Provide the (x, y) coordinate of the cell's center where the given text is located.  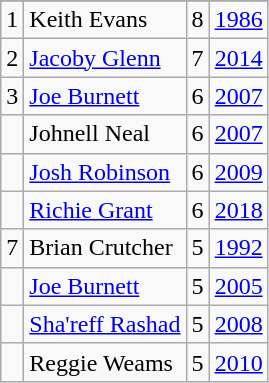
2005 (238, 286)
Sha'reff Rashad (105, 324)
Josh Robinson (105, 172)
8 (198, 20)
Brian Crutcher (105, 248)
Reggie Weams (105, 362)
2018 (238, 210)
2 (12, 58)
2010 (238, 362)
Keith Evans (105, 20)
Johnell Neal (105, 134)
2009 (238, 172)
1 (12, 20)
2008 (238, 324)
1992 (238, 248)
Richie Grant (105, 210)
3 (12, 96)
2014 (238, 58)
Jacoby Glenn (105, 58)
1986 (238, 20)
